Identify which cell holds the provided text, then report its [X, Y] central coordinate. 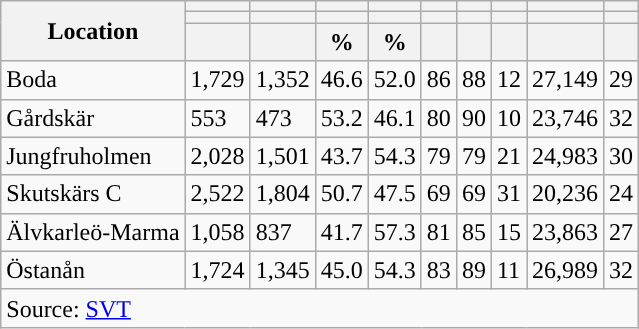
46.1 [394, 118]
553 [218, 118]
52.0 [394, 80]
Gårdskär [93, 118]
15 [508, 232]
1,345 [282, 270]
89 [474, 270]
31 [508, 194]
24 [622, 194]
12 [508, 80]
23,746 [566, 118]
2,522 [218, 194]
2,028 [218, 156]
85 [474, 232]
83 [438, 270]
20,236 [566, 194]
Source: SVT [320, 308]
43.7 [342, 156]
Jungfruholmen [93, 156]
90 [474, 118]
Location [93, 31]
Östanån [93, 270]
Boda [93, 80]
1,729 [218, 80]
53.2 [342, 118]
80 [438, 118]
1,804 [282, 194]
27 [622, 232]
86 [438, 80]
1,501 [282, 156]
Älvkarleö-Marma [93, 232]
30 [622, 156]
29 [622, 80]
27,149 [566, 80]
21 [508, 156]
1,352 [282, 80]
10 [508, 118]
88 [474, 80]
45.0 [342, 270]
11 [508, 270]
46.6 [342, 80]
24,983 [566, 156]
Skutskärs C [93, 194]
50.7 [342, 194]
41.7 [342, 232]
47.5 [394, 194]
473 [282, 118]
26,989 [566, 270]
837 [282, 232]
23,863 [566, 232]
1,724 [218, 270]
81 [438, 232]
57.3 [394, 232]
1,058 [218, 232]
